Locate the cell with the specified text and output its (X, Y) center coordinate. 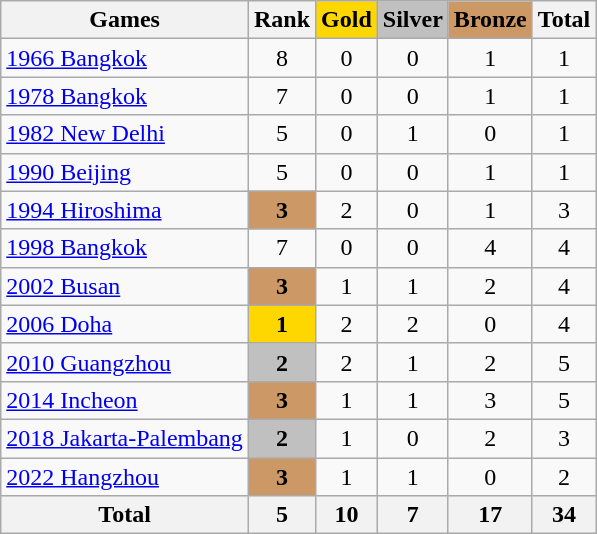
2010 Guangzhou (125, 362)
1982 New Delhi (125, 134)
Games (125, 20)
Gold (347, 20)
17 (490, 515)
10 (347, 515)
2006 Doha (125, 324)
1998 Bangkok (125, 248)
8 (282, 58)
2014 Incheon (125, 400)
1994 Hiroshima (125, 210)
34 (564, 515)
1990 Beijing (125, 172)
1966 Bangkok (125, 58)
2002 Busan (125, 286)
2018 Jakarta-Palembang (125, 438)
Bronze (490, 20)
Silver (412, 20)
1978 Bangkok (125, 96)
2022 Hangzhou (125, 477)
Rank (282, 20)
